Search for the cell housing the specified text and yield its [X, Y] center coordinate. 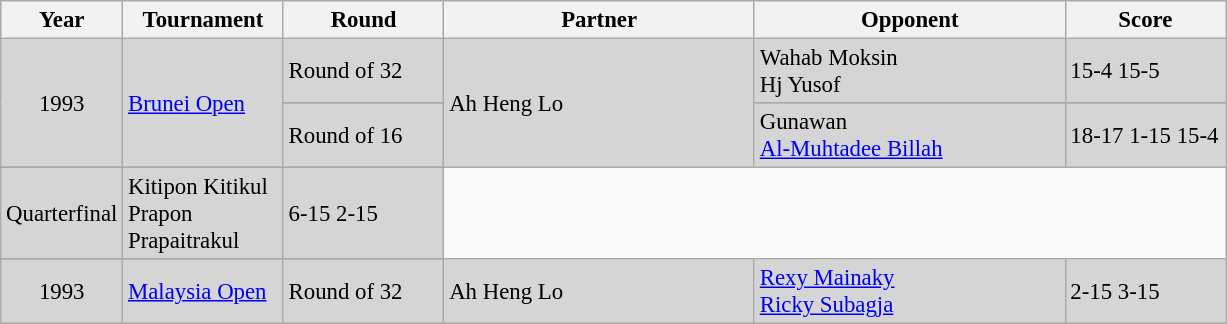
18-17 1-15 15-4 [1146, 136]
Opponent [910, 20]
Malaysia Open [204, 292]
Year [62, 20]
Kitipon Kitikul Prapon Prapaitrakul [204, 214]
Gunawan Al-Muhtadee Billah [910, 136]
Brunei Open [204, 104]
Tournament [204, 20]
Quarterfinal [62, 214]
6-15 2-15 [364, 214]
Score [1146, 20]
Round [364, 20]
Rexy Mainaky Ricky Subagja [910, 292]
Wahab Moksin Hj Yusof [910, 72]
2-15 3-15 [1146, 292]
Round of 16 [364, 136]
15-4 15-5 [1146, 72]
Partner [600, 20]
